Scan for the cell matching the given text and deliver its (x, y) coordinate at center. 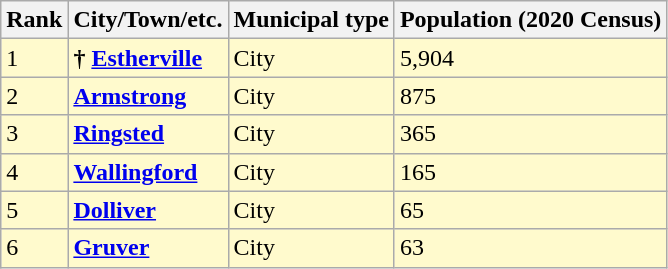
Gruver (148, 248)
1 (34, 58)
5,904 (530, 58)
365 (530, 134)
6 (34, 248)
Wallingford (148, 172)
Dolliver (148, 210)
† Estherville (148, 58)
875 (530, 96)
3 (34, 134)
Population (2020 Census) (530, 20)
Municipal type (311, 20)
4 (34, 172)
Rank (34, 20)
5 (34, 210)
65 (530, 210)
City/Town/etc. (148, 20)
Armstrong (148, 96)
165 (530, 172)
2 (34, 96)
Ringsted (148, 134)
63 (530, 248)
